Scan for the cell matching the given text and deliver its (x, y) coordinate at center. 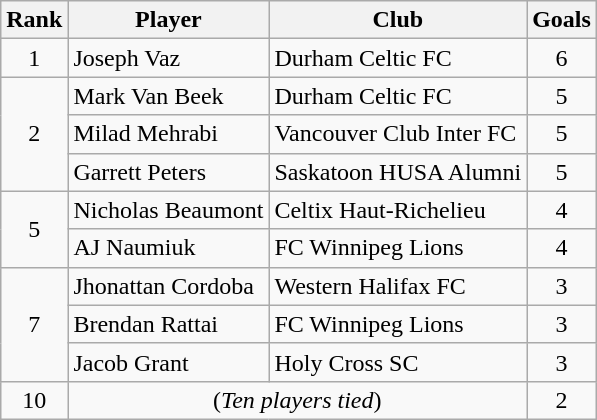
7 (34, 324)
Holy Cross SC (398, 362)
Saskatoon HUSA Alumni (398, 172)
Club (398, 20)
AJ Naumiuk (168, 248)
Goals (562, 20)
Jacob Grant (168, 362)
1 (34, 58)
Garrett Peters (168, 172)
Brendan Rattai (168, 324)
Mark Van Beek (168, 96)
Rank (34, 20)
Nicholas Beaumont (168, 210)
Western Halifax FC (398, 286)
Jhonattan Cordoba (168, 286)
Joseph Vaz (168, 58)
10 (34, 400)
Player (168, 20)
Milad Mehrabi (168, 134)
Vancouver Club Inter FC (398, 134)
Celtix Haut-Richelieu (398, 210)
(Ten players tied) (298, 400)
6 (562, 58)
